Identify which cell holds the provided text, then report its [X, Y] central coordinate. 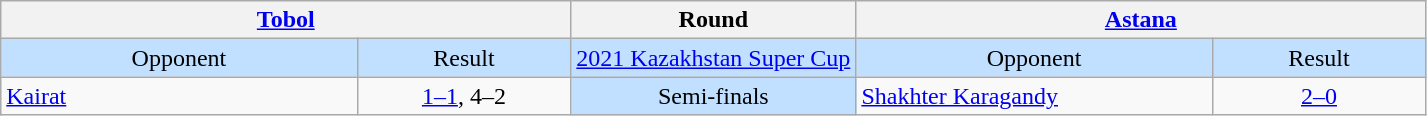
Tobol [286, 20]
2021 Kazakhstan Super Cup [714, 58]
1–1, 4–2 [464, 96]
Semi-finals [714, 96]
Shakhter Karagandy [1034, 96]
Round [714, 20]
Astana [1141, 20]
2–0 [1319, 96]
Kairat [179, 96]
